Search for the cell housing the specified text and yield its (X, Y) center coordinate. 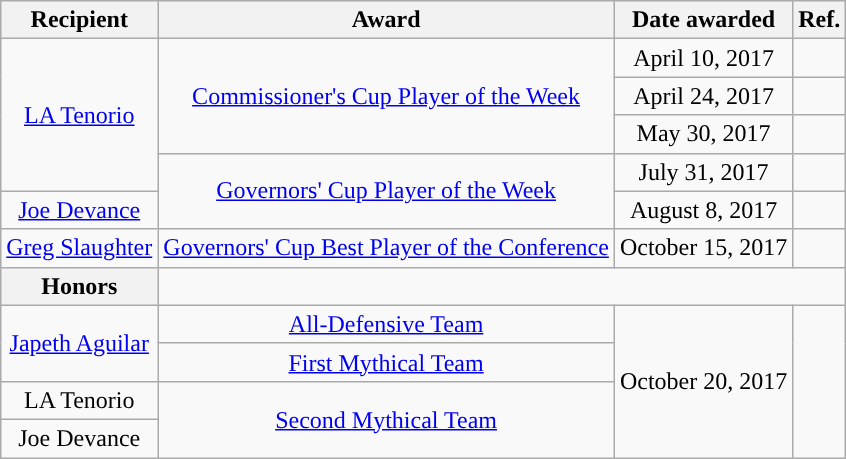
Second Mythical Team (386, 419)
Governors' Cup Player of the Week (386, 191)
First Mythical Team (386, 362)
Award (386, 20)
July 31, 2017 (703, 172)
August 8, 2017 (703, 210)
April 10, 2017 (703, 58)
Commissioner's Cup Player of the Week (386, 96)
Greg Slaughter (80, 248)
Date awarded (703, 20)
All-Defensive Team (386, 324)
October 20, 2017 (703, 381)
April 24, 2017 (703, 96)
Honors (80, 286)
October 15, 2017 (703, 248)
Ref. (820, 20)
Japeth Aguilar (80, 343)
Governors' Cup Best Player of the Conference (386, 248)
Recipient (80, 20)
May 30, 2017 (703, 134)
